Locate the cell with the specified text and output its [x, y] center coordinate. 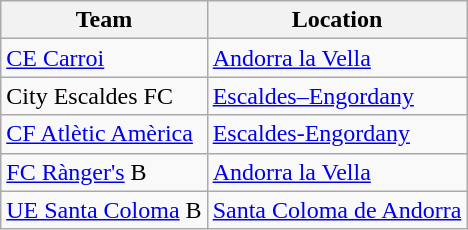
CF Atlètic Amèrica [104, 134]
Santa Coloma de Andorra [337, 210]
Escaldes-Engordany [337, 134]
FC Rànger's B [104, 172]
CE Carroi [104, 58]
Escaldes–Engordany [337, 96]
Team [104, 20]
Location [337, 20]
UE Santa Coloma B [104, 210]
City Escaldes FC [104, 96]
